Scan for the cell matching the given text and deliver its (x, y) coordinate at center. 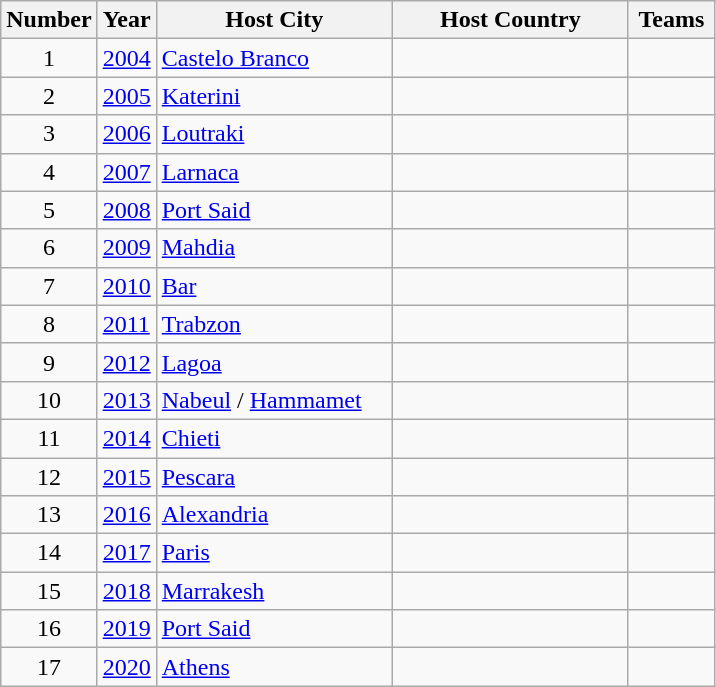
Number (49, 20)
13 (49, 515)
Paris (274, 553)
Loutraki (274, 134)
15 (49, 591)
Pescara (274, 477)
2020 (126, 667)
Larnaca (274, 172)
2012 (126, 362)
10 (49, 400)
3 (49, 134)
Katerini (274, 96)
2017 (126, 553)
2016 (126, 515)
2005 (126, 96)
2015 (126, 477)
5 (49, 210)
2007 (126, 172)
2011 (126, 324)
2008 (126, 210)
8 (49, 324)
Chieti (274, 438)
2018 (126, 591)
2006 (126, 134)
4 (49, 172)
2019 (126, 629)
1 (49, 58)
Mahdia (274, 248)
Bar (274, 286)
14 (49, 553)
12 (49, 477)
Year (126, 20)
2013 (126, 400)
7 (49, 286)
Teams (671, 20)
Marrakesh (274, 591)
2009 (126, 248)
2014 (126, 438)
Lagoa (274, 362)
16 (49, 629)
2010 (126, 286)
Trabzon (274, 324)
Castelo Branco (274, 58)
2004 (126, 58)
Nabeul / Hammamet (274, 400)
9 (49, 362)
Alexandria (274, 515)
Host City (274, 20)
Athens (274, 667)
11 (49, 438)
6 (49, 248)
2 (49, 96)
Host Country (510, 20)
17 (49, 667)
